Capture the cell that displays the provided text and extract its [X, Y] central coordinate. 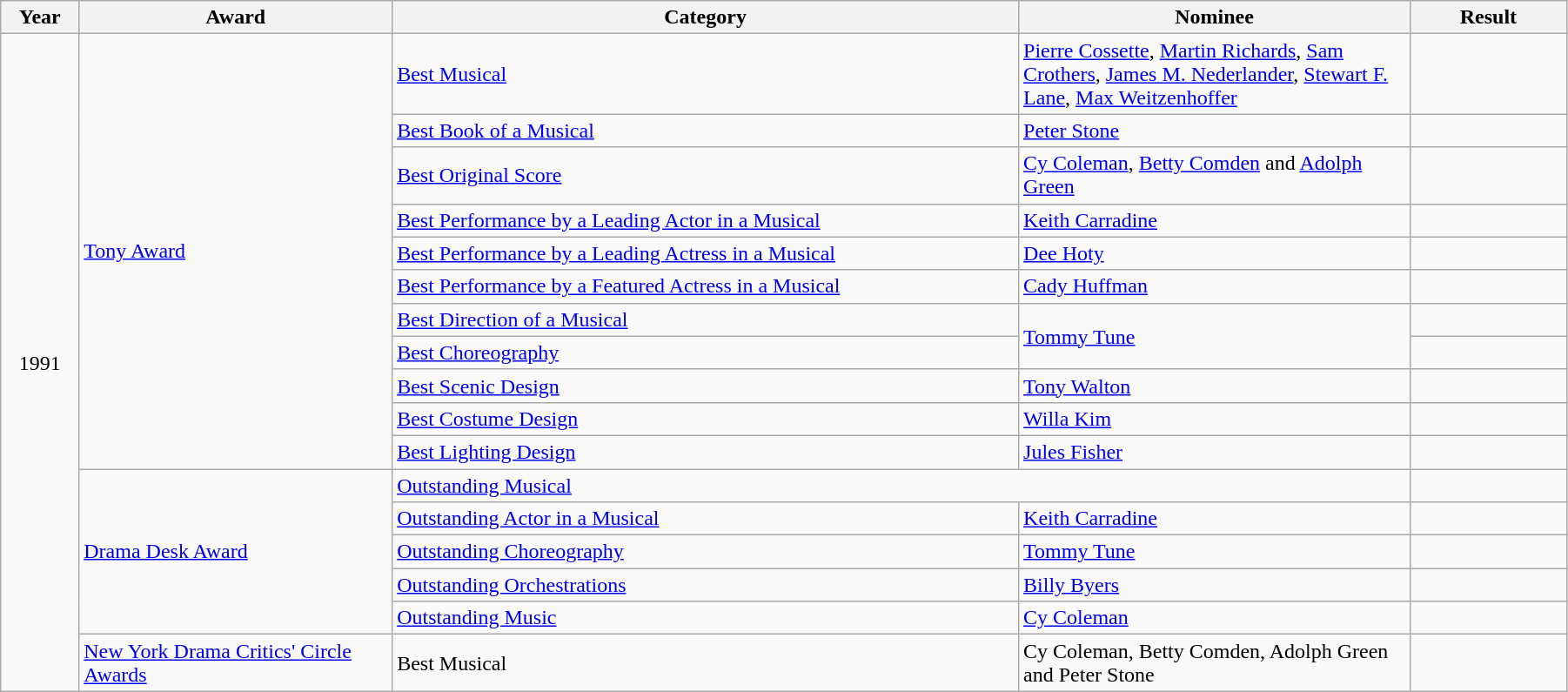
Best Performance by a Leading Actress in a Musical [706, 253]
Dee Hoty [1215, 253]
1991 [40, 362]
Jules Fisher [1215, 452]
Tony Walton [1215, 386]
Cy Coleman, Betty Comden and Adolph Green [1215, 176]
Year [40, 17]
Nominee [1215, 17]
Best Book of a Musical [706, 131]
Cy Coleman, Betty Comden, Adolph Green and Peter Stone [1215, 663]
Category [706, 17]
New York Drama Critics' Circle Awards [236, 663]
Pierre Cossette, Martin Richards, Sam Crothers, James M. Nederlander, Stewart F. Lane, Max Weitzenhoffer [1215, 74]
Best Lighting Design [706, 452]
Best Direction of a Musical [706, 319]
Outstanding Choreography [706, 552]
Billy Byers [1215, 585]
Award [236, 17]
Cy Coleman [1215, 618]
Best Choreography [706, 353]
Best Original Score [706, 176]
Cady Huffman [1215, 286]
Peter Stone [1215, 131]
Best Performance by a Leading Actor in a Musical [706, 220]
Tony Award [236, 252]
Result [1488, 17]
Best Performance by a Featured Actress in a Musical [706, 286]
Outstanding Orchestrations [706, 585]
Outstanding Musical [901, 485]
Willa Kim [1215, 419]
Best Costume Design [706, 419]
Best Scenic Design [706, 386]
Drama Desk Award [236, 551]
Outstanding Actor in a Musical [706, 519]
Outstanding Music [706, 618]
